Capture the cell that displays the provided text and extract its [x, y] central coordinate. 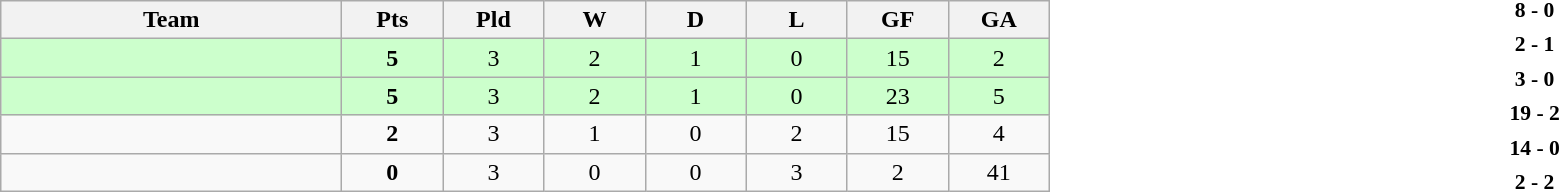
Team [172, 20]
23 [898, 96]
Pts [392, 20]
Pld [494, 20]
D [696, 20]
41 [998, 172]
4 [998, 134]
GA [998, 20]
L [796, 20]
GF [898, 20]
W [594, 20]
